Detect which cell encompasses the target text, then output its [x, y] center coordinate. 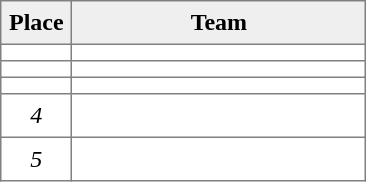
5 [36, 159]
Team [219, 23]
Place [36, 23]
4 [36, 116]
